Return (X, Y) of the center of cell containing provided text 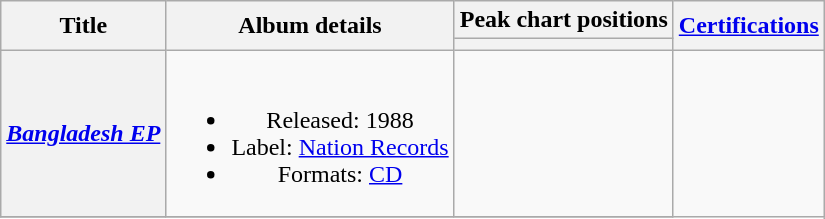
Certifications (748, 26)
Peak chart positions (564, 20)
Album details (310, 26)
Released: 1988Label: Nation RecordsFormats: CD (310, 134)
Bangladesh EP (84, 134)
Title (84, 26)
